Detect which cell encompasses the target text, then output its (X, Y) center coordinate. 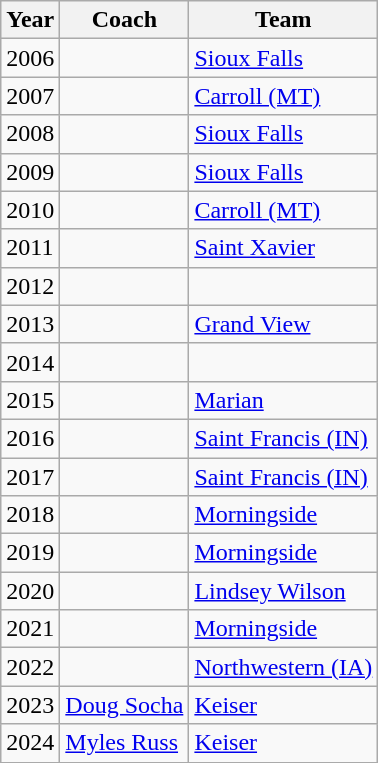
2024 (30, 743)
2008 (30, 134)
Doug Socha (124, 705)
Saint Xavier (284, 248)
2015 (30, 400)
2012 (30, 286)
2018 (30, 515)
2011 (30, 248)
2007 (30, 96)
2006 (30, 58)
2013 (30, 324)
2010 (30, 210)
Coach (124, 20)
2023 (30, 705)
Year (30, 20)
Marian (284, 400)
2009 (30, 172)
2021 (30, 629)
Northwestern (IA) (284, 667)
2017 (30, 477)
Grand View (284, 324)
2022 (30, 667)
2016 (30, 438)
2020 (30, 591)
Team (284, 20)
2014 (30, 362)
Lindsey Wilson (284, 591)
2019 (30, 553)
Myles Russ (124, 743)
